Determine the [X, Y] coordinate at the center of the cell enclosing the given text.  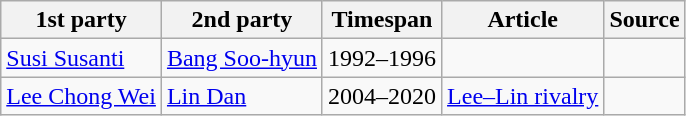
1st party [82, 20]
Article [523, 20]
Source [644, 20]
Lin Dan [242, 96]
Lee–Lin rivalry [523, 96]
2nd party [242, 20]
Bang Soo-hyun [242, 58]
Susi Susanti [82, 58]
2004–2020 [382, 96]
Timespan [382, 20]
1992–1996 [382, 58]
Lee Chong Wei [82, 96]
